Determine the (x, y) coordinate at the center of the cell enclosing the given text.  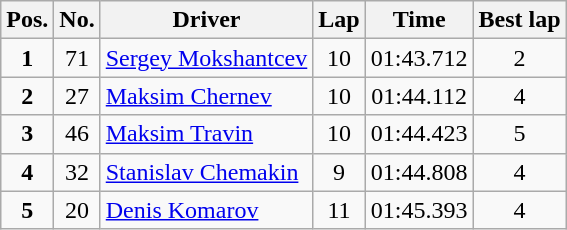
Time (419, 20)
No. (77, 20)
71 (77, 58)
3 (28, 134)
27 (77, 96)
Denis Komarov (206, 210)
01:44.808 (419, 172)
01:45.393 (419, 210)
Best lap (520, 20)
Maksim Chernev (206, 96)
11 (339, 210)
01:44.423 (419, 134)
Maksim Travin (206, 134)
46 (77, 134)
Stanislav Chemakin (206, 172)
01:43.712 (419, 58)
Sergey Mokshantcev (206, 58)
Driver (206, 20)
1 (28, 58)
01:44.112 (419, 96)
Pos. (28, 20)
20 (77, 210)
32 (77, 172)
9 (339, 172)
Lap (339, 20)
